Locate the cell with the specified text and output its (X, Y) center coordinate. 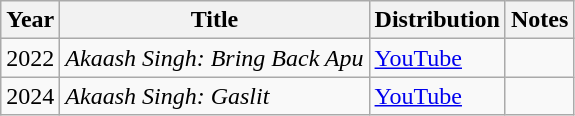
Akaash Singh: Bring Back Apu (214, 58)
2024 (30, 96)
2022 (30, 58)
Distribution (437, 20)
Notes (539, 20)
Year (30, 20)
Akaash Singh: Gaslit (214, 96)
Title (214, 20)
